Detect which cell encompasses the target text, then output its [x, y] center coordinate. 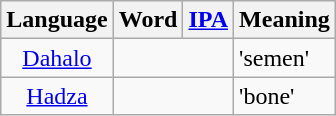
Dahalo [57, 58]
Hadza [57, 96]
Language [57, 20]
IPA [208, 20]
'semen' [285, 58]
Word [148, 20]
'bone' [285, 96]
Meaning [285, 20]
